Pinpoint the cell where the given text exists, returning its [x, y] midpoint coordinate. 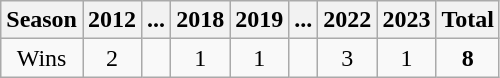
2023 [406, 20]
3 [348, 58]
Season [42, 20]
2019 [260, 20]
Total [468, 20]
2022 [348, 20]
2012 [112, 20]
8 [468, 58]
2018 [200, 20]
Wins [42, 58]
2 [112, 58]
